Return (X, Y) of the center of cell containing provided text 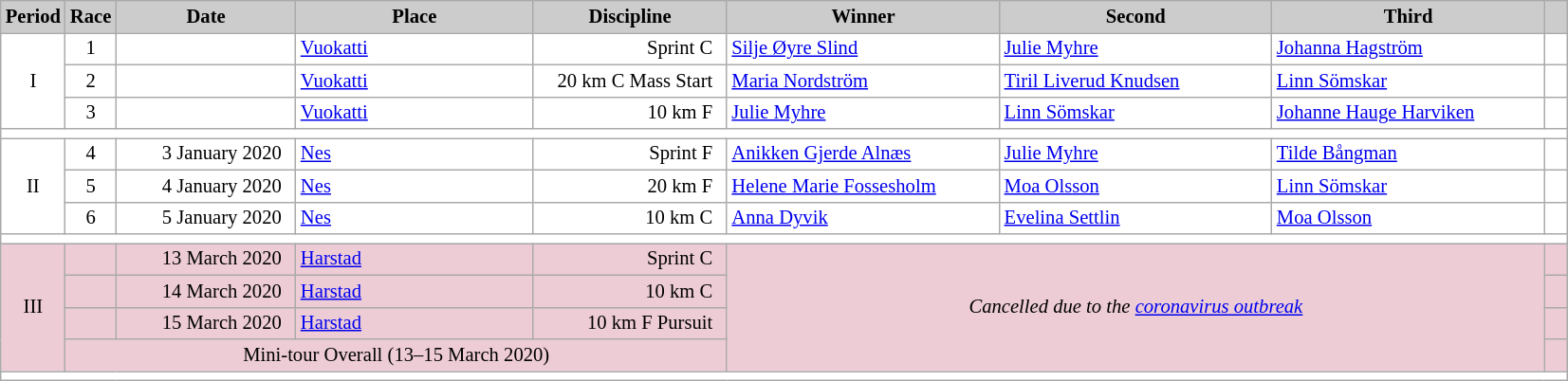
I (33, 80)
4 (91, 154)
10 km F (630, 113)
Silje Øyre Slind (863, 48)
Mini-tour Overall (13–15 March 2020) (397, 355)
20 km F (630, 186)
Evelina Settlin (1136, 218)
Maria Nordström (863, 81)
3 January 2020 (206, 154)
II (33, 186)
10 km F Pursuit (630, 323)
III (33, 307)
1 (91, 48)
Johanna Hagström (1408, 48)
Anikken Gjerde Alnæs (863, 154)
Helene Marie Fossesholm (863, 186)
5 January 2020 (206, 218)
4 January 2020 (206, 186)
Second (1136, 16)
5 (91, 186)
Place (415, 16)
Winner (863, 16)
Tilde Bångman (1408, 154)
Period (33, 16)
Date (206, 16)
Cancelled due to the coronavirus outbreak (1135, 307)
15 March 2020 (206, 323)
14 March 2020 (206, 291)
Anna Dyvik (863, 218)
Tiril Liverud Knudsen (1136, 81)
3 (91, 113)
Third (1408, 16)
Johanne Hauge Harviken (1408, 113)
Sprint F (630, 154)
13 March 2020 (206, 259)
20 km C Mass Start (630, 81)
2 (91, 81)
Race (91, 16)
Discipline (630, 16)
6 (91, 218)
